Output the (X, Y) coordinate of the center of the cell containing the given text.  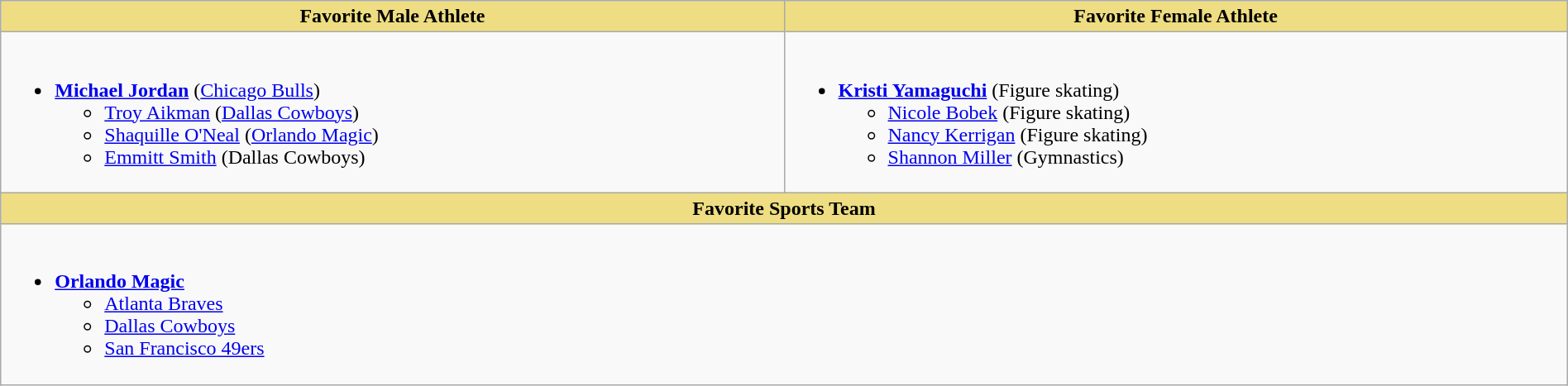
Favorite Female Athlete (1176, 17)
Favorite Male Athlete (392, 17)
Orlando MagicAtlanta BravesDallas CowboysSan Francisco 49ers (784, 304)
Michael Jordan (Chicago Bulls)Troy Aikman (Dallas Cowboys)Shaquille O'Neal (Orlando Magic)Emmitt Smith (Dallas Cowboys) (392, 112)
Favorite Sports Team (784, 208)
Kristi Yamaguchi (Figure skating)Nicole Bobek (Figure skating)Nancy Kerrigan (Figure skating)Shannon Miller (Gymnastics) (1176, 112)
